Pinpoint the cell where the given text exists, returning its [x, y] midpoint coordinate. 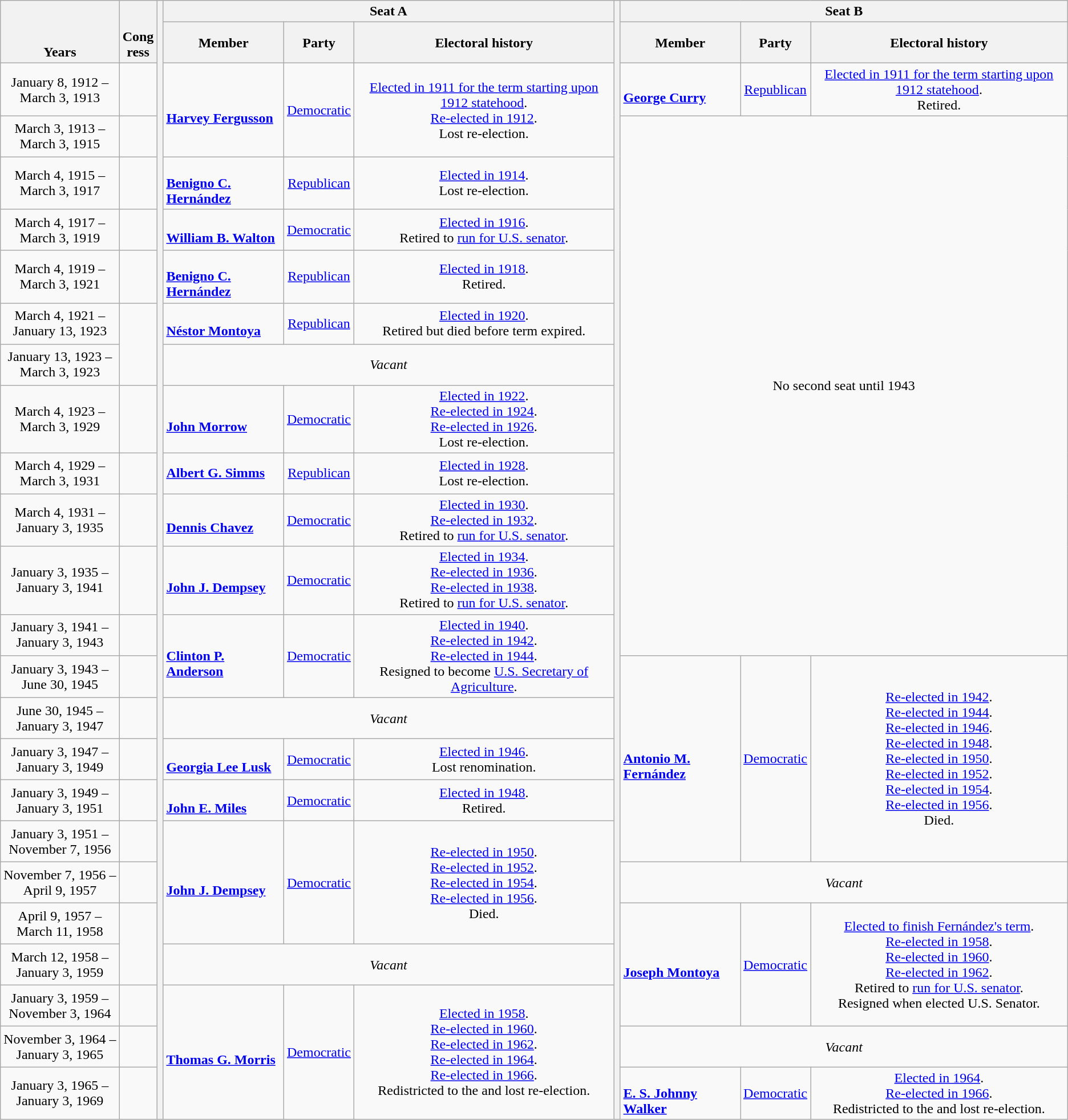
March 4, 1931 –January 3, 1935 [60, 520]
Elected in 1918.Retired. [484, 277]
March 4, 1921 –January 13, 1923 [60, 323]
March 4, 1923 –March 3, 1929 [60, 419]
No second seat until 1943 [844, 385]
Clinton P. Anderson [224, 656]
January 3, 1941 –January 3, 1943 [60, 635]
Elected in 1920.Retired but died before term expired. [484, 323]
January 13, 1923 –March 3, 1923 [60, 364]
Antonio M. Fernández [680, 758]
January 3, 1943 –June 30, 1945 [60, 676]
January 3, 1951 –November 7, 1956 [60, 841]
George Curry [680, 90]
June 30, 1945 –January 3, 1947 [60, 718]
Elected in 1928.Lost re-election. [484, 473]
Elected in 1940.Re-elected in 1942.Re-elected in 1944.Resigned to become U.S. Secretary of Agriculture. [484, 656]
Dennis Chavez [224, 520]
April 9, 1957 –March 11, 1958 [60, 923]
January 3, 1947 –January 3, 1949 [60, 759]
Harvey Fergusson [224, 110]
Seat A [389, 11]
E. S. Johnny Walker [680, 1093]
November 3, 1964 –January 3, 1965 [60, 1046]
March 4, 1929 –March 3, 1931 [60, 473]
John E. Miles [224, 800]
January 8, 1912 –March 3, 1913 [60, 90]
January 3, 1959 –November 3, 1964 [60, 1005]
Elected in 1914.Lost re-election. [484, 183]
Seat B [844, 11]
Elected in 1916.Retired to run for U.S. senator. [484, 230]
Thomas G. Morris [224, 1052]
Elected in 1948.Retired. [484, 800]
Elected in 1964.Re-elected in 1966.Redistricted to the and lost re-election. [939, 1093]
March 4, 1915 –March 3, 1917 [60, 183]
Joseph Montoya [680, 964]
November 7, 1956 –April 9, 1957 [60, 882]
Elected in 1911 for the term starting upon 1912 statehood.Retired. [939, 90]
March 12, 1958 –January 3, 1959 [60, 964]
Elected in 1911 for the term starting upon 1912 statehood.Re-elected in 1912.Lost re-election. [484, 110]
March 4, 1917 –March 3, 1919 [60, 230]
January 3, 1965 –January 3, 1969 [60, 1093]
Albert G. Simms [224, 473]
John Morrow [224, 419]
William B. Walton [224, 230]
Re-elected in 1950.Re-elected in 1952.Re-elected in 1954.Re-elected in 1956.Died. [484, 882]
Néstor Montoya [224, 323]
Elected in 1930.Re-elected in 1932.Retired to run for U.S. senator. [484, 520]
Years [60, 32]
January 3, 1935 –January 3, 1941 [60, 581]
Elected in 1934.Re-elected in 1936.Re-elected in 1938.Retired to run for U.S. senator. [484, 581]
January 3, 1949 –January 3, 1951 [60, 800]
Elected in 1946.Lost renomination. [484, 759]
March 3, 1913 –March 3, 1915 [60, 136]
Elected in 1922.Re-elected in 1924.Re-elected in 1926.Lost re-election. [484, 419]
March 4, 1919 –March 3, 1921 [60, 277]
Georgia Lee Lusk [224, 759]
Congress [138, 32]
Elected in 1958.Re-elected in 1960.Re-elected in 1962.Re-elected in 1964.Re-elected in 1966.Redistricted to the and lost re-election. [484, 1052]
